Determine the [x, y] coordinate at the center of the cell enclosing the given text.  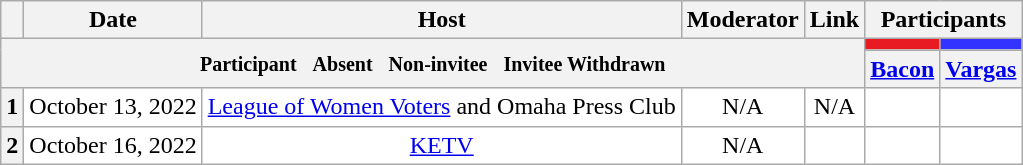
Vargas [981, 69]
League of Women Voters and Omaha Press Club [442, 107]
Participant Absent Non-invitee Invitee Withdrawn [433, 64]
Host [442, 20]
October 16, 2022 [113, 145]
Link [834, 20]
October 13, 2022 [113, 107]
KETV [442, 145]
Participants [944, 20]
2 [12, 145]
Date [113, 20]
1 [12, 107]
Moderator [742, 20]
Bacon [902, 69]
